Find where the given text appears and provide that cell's center as [x, y] coordinate. 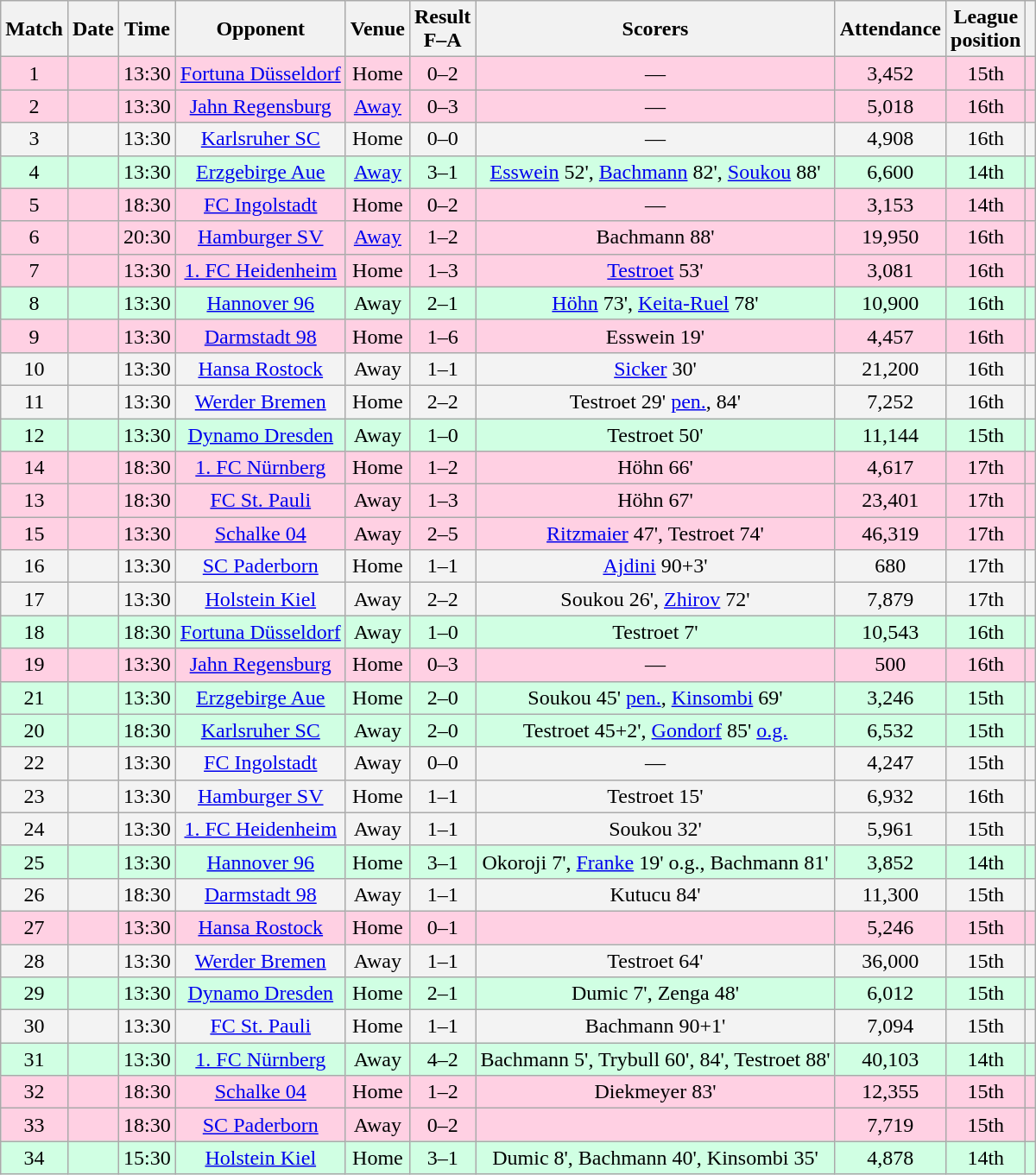
8 [35, 303]
3,081 [890, 270]
Date [93, 29]
Ritzmaier 47', Testroet 74' [655, 534]
23 [35, 796]
27 [35, 927]
2 [35, 106]
15:30 [148, 1158]
Testroet 29' pen., 84' [655, 401]
30 [35, 1027]
3,246 [890, 698]
4,247 [890, 763]
ResultF–A [442, 29]
Match [35, 29]
15 [35, 534]
Soukou 45' pen., Kinsombi 69' [655, 698]
25 [35, 862]
18 [35, 632]
19,950 [890, 237]
Höhn 67' [655, 501]
Esswein 52', Bachmann 82', Soukou 88' [655, 172]
4,908 [890, 139]
Höhn 73', Keita-Ruel 78' [655, 303]
23,401 [890, 501]
Soukou 32' [655, 829]
31 [35, 1059]
46,319 [890, 534]
Kutucu 84' [655, 894]
Sicker 30' [655, 369]
29 [35, 994]
5 [35, 205]
10 [35, 369]
7 [35, 270]
19 [35, 665]
Dumic 8', Bachmann 40', Kinsombi 35' [655, 1158]
7,879 [890, 599]
Diekmeyer 83' [655, 1092]
17 [35, 599]
6,932 [890, 796]
0–1 [442, 927]
4,617 [890, 468]
36,000 [890, 961]
500 [890, 665]
Opponent [261, 29]
40,103 [890, 1059]
34 [35, 1158]
10,900 [890, 303]
20 [35, 730]
Testroet 53' [655, 270]
Esswein 19' [655, 336]
4,878 [890, 1158]
9 [35, 336]
12,355 [890, 1092]
5,018 [890, 106]
Höhn 66' [655, 468]
680 [890, 566]
2–5 [442, 534]
6,532 [890, 730]
Attendance [890, 29]
10,543 [890, 632]
Bachmann 5', Trybull 60', 84', Testroet 88' [655, 1059]
Leagueposition [986, 29]
Testroet 50' [655, 434]
Soukou 26', Zhirov 72' [655, 599]
4 [35, 172]
3,452 [890, 73]
Dumic 7', Zenga 48' [655, 994]
Time [148, 29]
24 [35, 829]
6,012 [890, 994]
32 [35, 1092]
Venue [377, 29]
5,961 [890, 829]
Testroet 64' [655, 961]
33 [35, 1125]
26 [35, 894]
12 [35, 434]
Testroet 15' [655, 796]
5,246 [890, 927]
3,852 [890, 862]
Scorers [655, 29]
1–6 [442, 336]
11,300 [890, 894]
Testroet 7' [655, 632]
11 [35, 401]
20:30 [148, 237]
6 [35, 237]
21 [35, 698]
3 [35, 139]
1 [35, 73]
13 [35, 501]
28 [35, 961]
14 [35, 468]
3,153 [890, 205]
16 [35, 566]
Bachmann 88' [655, 237]
11,144 [890, 434]
Ajdini 90+3' [655, 566]
7,252 [890, 401]
4,457 [890, 336]
Bachmann 90+1' [655, 1027]
7,094 [890, 1027]
21,200 [890, 369]
7,719 [890, 1125]
6,600 [890, 172]
Testroet 45+2', Gondorf 85' o.g. [655, 730]
22 [35, 763]
Okoroji 7', Franke 19' o.g., Bachmann 81' [655, 862]
4–2 [442, 1059]
